Return the [X, Y] coordinate for the center point of the cell that contains the specified text.  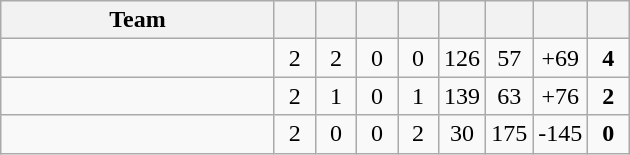
126 [462, 58]
Team [138, 20]
139 [462, 96]
+76 [560, 96]
30 [462, 134]
57 [510, 58]
4 [608, 58]
63 [510, 96]
175 [510, 134]
+69 [560, 58]
-145 [560, 134]
